Return the [x, y] coordinate for the center point of the cell that contains the specified text.  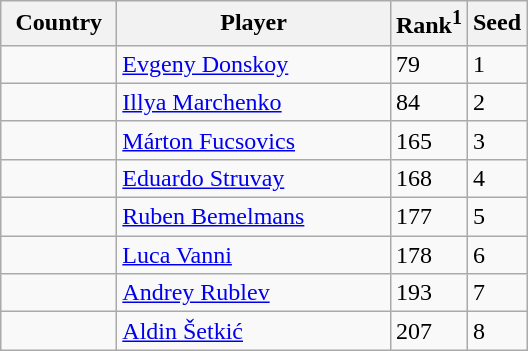
Ruben Bemelmans [254, 217]
4 [496, 178]
84 [428, 102]
2 [496, 102]
79 [428, 64]
8 [496, 331]
3 [496, 140]
Seed [496, 24]
Eduardo Struvay [254, 178]
5 [496, 217]
Country [59, 24]
178 [428, 255]
207 [428, 331]
Luca Vanni [254, 255]
Player [254, 24]
Evgeny Donskoy [254, 64]
177 [428, 217]
193 [428, 293]
Aldin Šetkić [254, 331]
Márton Fucsovics [254, 140]
6 [496, 255]
1 [496, 64]
168 [428, 178]
165 [428, 140]
Illya Marchenko [254, 102]
7 [496, 293]
Andrey Rublev [254, 293]
Rank1 [428, 24]
